Return (X, Y) of the center of cell containing provided text 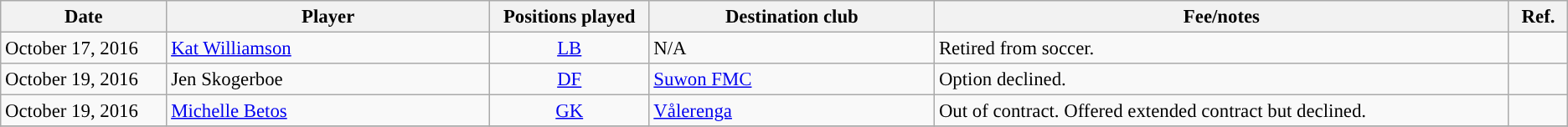
Out of contract. Offered extended contract but declined. (1222, 111)
Ref. (1538, 17)
October 17, 2016 (84, 48)
Michelle Betos (328, 111)
LB (570, 48)
GK (570, 111)
Fee/notes (1222, 17)
Destination club (792, 17)
Positions played (570, 17)
Option declined. (1222, 79)
Retired from soccer. (1222, 48)
Date (84, 17)
Suwon FMC (792, 79)
Jen Skogerboe (328, 79)
Vålerenga (792, 111)
Player (328, 17)
DF (570, 79)
Kat Williamson (328, 48)
N/A (792, 48)
